Pinpoint the cell where the given text exists, returning its [X, Y] midpoint coordinate. 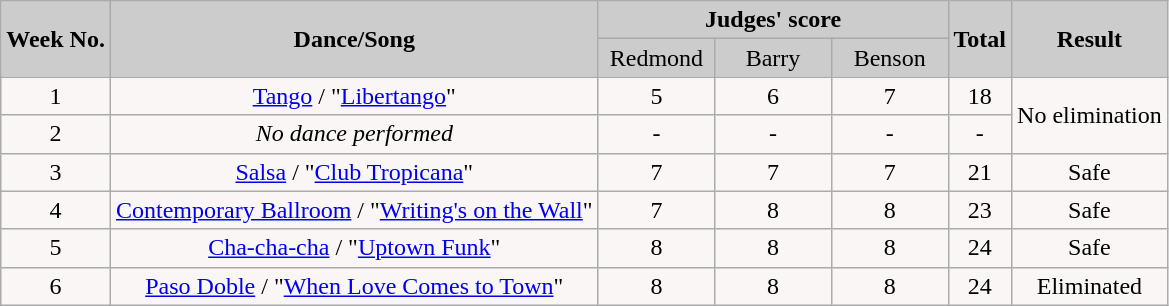
1 [56, 96]
Salsa / "Club Tropicana" [354, 172]
3 [56, 172]
Total [980, 39]
4 [56, 210]
Eliminated [1090, 286]
21 [980, 172]
18 [980, 96]
Dance/Song [354, 39]
2 [56, 134]
No elimination [1090, 115]
Result [1090, 39]
Barry [774, 58]
23 [980, 210]
Contemporary Ballroom / "Writing's on the Wall" [354, 210]
Week No. [56, 39]
Paso Doble / "When Love Comes to Town" [354, 286]
Redmond [656, 58]
Benson [890, 58]
No dance performed [354, 134]
Judges' score [773, 20]
Cha-cha-cha / "Uptown Funk" [354, 248]
Tango / "Libertango" [354, 96]
